From the cell containing the given text, extract its center point as [x, y] coordinate. 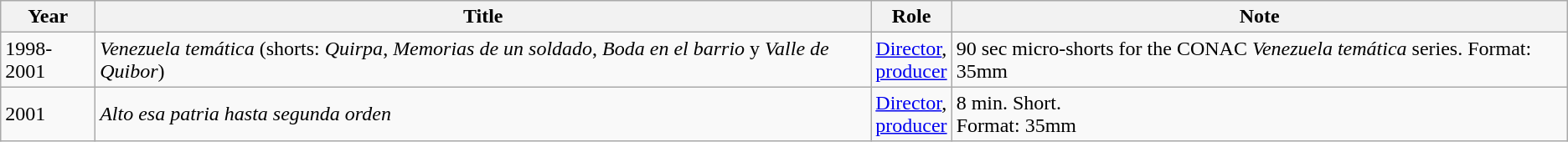
8 min. Short.Format: 35mm [1260, 114]
1998-2001 [49, 60]
Year [49, 17]
Alto esa patria hasta segunda orden [483, 114]
Role [911, 17]
90 sec micro-shorts for the CONAC Venezuela temática series. Format: 35mm [1260, 60]
Note [1260, 17]
Venezuela temática (shorts: Quirpa, Memorias de un soldado, Boda en el barrio y Valle de Quibor) [483, 60]
2001 [49, 114]
Title [483, 17]
